Output the [x, y] coordinate of the center of the cell containing the given text.  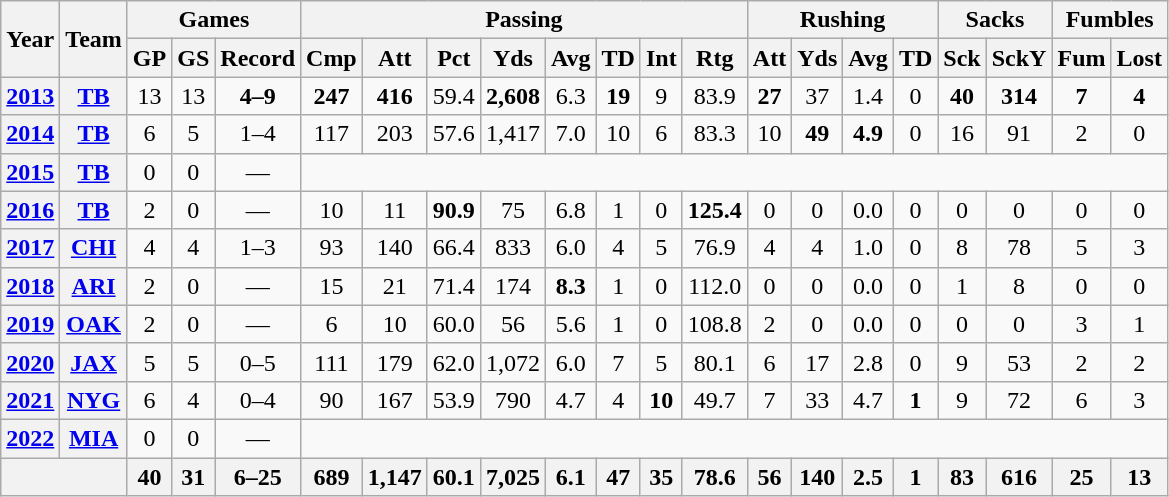
31 [194, 477]
2013 [30, 96]
2014 [30, 134]
78.6 [714, 477]
2019 [30, 324]
JAX [94, 362]
83 [962, 477]
125.4 [714, 210]
ARI [94, 286]
OAK [94, 324]
1–3 [258, 248]
78 [1019, 248]
47 [618, 477]
GP [149, 58]
790 [512, 400]
GS [194, 58]
59.4 [454, 96]
NYG [94, 400]
Team [94, 39]
0–4 [258, 400]
83.9 [714, 96]
Cmp [332, 58]
112.0 [714, 286]
16 [962, 134]
Int [661, 58]
90 [332, 400]
91 [1019, 134]
2.5 [868, 477]
25 [1082, 477]
6.1 [570, 477]
53 [1019, 362]
179 [394, 362]
1,072 [512, 362]
60.1 [454, 477]
49.7 [714, 400]
71.4 [454, 286]
Rushing [842, 20]
416 [394, 96]
1–4 [258, 134]
CHI [94, 248]
8.3 [570, 286]
72 [1019, 400]
1,147 [394, 477]
2017 [30, 248]
33 [818, 400]
314 [1019, 96]
203 [394, 134]
2018 [30, 286]
2020 [30, 362]
66.4 [454, 248]
1,417 [512, 134]
15 [332, 286]
11 [394, 210]
Year [30, 39]
5.6 [570, 324]
Record [258, 58]
83.3 [714, 134]
27 [769, 96]
35 [661, 477]
Rtg [714, 58]
Lost [1139, 58]
53.9 [454, 400]
7,025 [512, 477]
21 [394, 286]
SckY [1019, 58]
75 [512, 210]
2,608 [512, 96]
833 [512, 248]
76.9 [714, 248]
2015 [30, 172]
90.9 [454, 210]
167 [394, 400]
17 [818, 362]
111 [332, 362]
0–5 [258, 362]
6.3 [570, 96]
689 [332, 477]
6.8 [570, 210]
2.8 [868, 362]
616 [1019, 477]
2021 [30, 400]
1.0 [868, 248]
108.8 [714, 324]
62.0 [454, 362]
Sacks [995, 20]
MIA [94, 438]
117 [332, 134]
57.6 [454, 134]
37 [818, 96]
247 [332, 96]
Fumbles [1110, 20]
1.4 [868, 96]
Passing [524, 20]
7.0 [570, 134]
2022 [30, 438]
Pct [454, 58]
4.9 [868, 134]
49 [818, 134]
Sck [962, 58]
2016 [30, 210]
Fum [1082, 58]
174 [512, 286]
4–9 [258, 96]
6–25 [258, 477]
80.1 [714, 362]
19 [618, 96]
93 [332, 248]
Games [214, 20]
60.0 [454, 324]
